Identify which cell holds the provided text, then report its (X, Y) central coordinate. 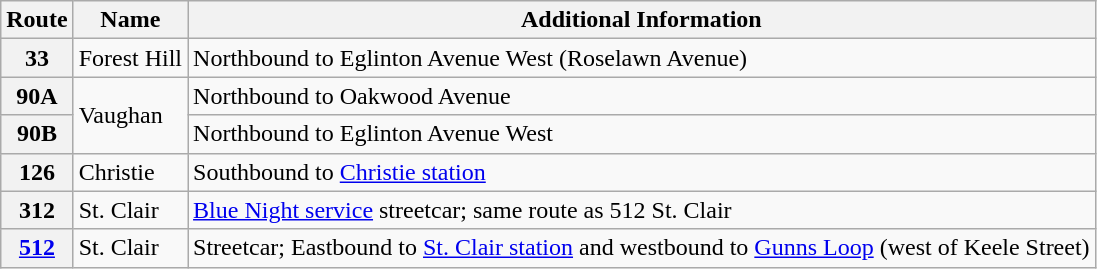
Christie (130, 172)
Vaughan (130, 115)
Route (37, 20)
33 (37, 58)
Southbound to Christie station (642, 172)
Forest Hill (130, 58)
Streetcar; Eastbound to St. Clair station and westbound to Gunns Loop (west of Keele Street) (642, 248)
Additional Information (642, 20)
126 (37, 172)
Blue Night service streetcar; same route as 512 St. Clair (642, 210)
Northbound to Eglinton Avenue West (Roselawn Avenue) (642, 58)
Northbound to Oakwood Avenue (642, 96)
312 (37, 210)
Name (130, 20)
Northbound to Eglinton Avenue West (642, 134)
90A (37, 96)
512 (37, 248)
90B (37, 134)
